Identify which cell holds the provided text, then report its (x, y) central coordinate. 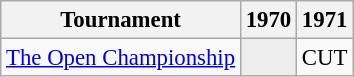
Tournament (121, 20)
1971 (325, 20)
The Open Championship (121, 58)
1970 (268, 20)
CUT (325, 58)
